Scan for the cell matching the given text and deliver its [x, y] coordinate at center. 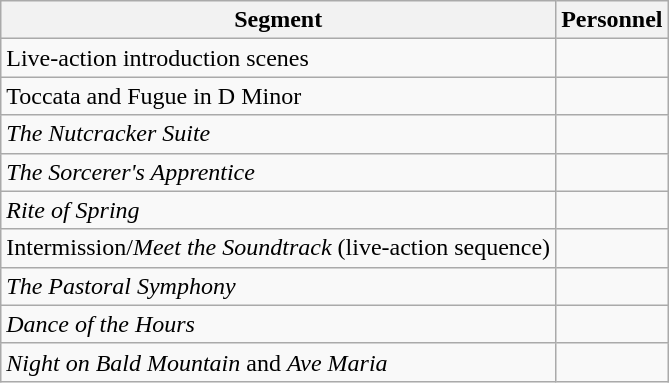
Segment [278, 20]
Night on Bald Mountain and Ave Maria [278, 362]
Dance of the Hours [278, 324]
The Sorcerer's Apprentice [278, 172]
The Pastoral Symphony [278, 286]
Personnel [612, 20]
Live-action introduction scenes [278, 58]
Intermission/Meet the Soundtrack (live-action sequence) [278, 248]
Toccata and Fugue in D Minor [278, 96]
The Nutcracker Suite [278, 134]
Rite of Spring [278, 210]
